Determine the [x, y] coordinate at the center of the cell enclosing the given text.  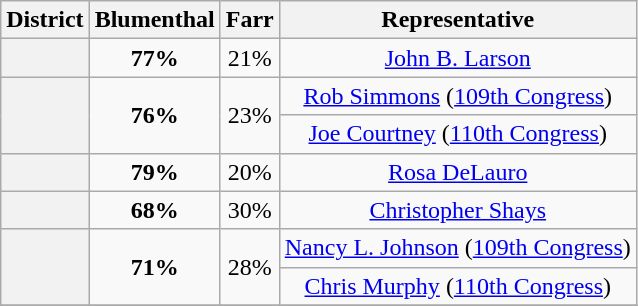
Farr [250, 20]
John B. Larson [458, 58]
Representative [458, 20]
76% [154, 115]
23% [250, 115]
Chris Murphy (110th Congress) [458, 286]
30% [250, 210]
28% [250, 267]
Blumenthal [154, 20]
Rosa DeLauro [458, 172]
79% [154, 172]
68% [154, 210]
Christopher Shays [458, 210]
Nancy L. Johnson (109th Congress) [458, 248]
Joe Courtney (110th Congress) [458, 134]
20% [250, 172]
71% [154, 267]
Rob Simmons (109th Congress) [458, 96]
21% [250, 58]
District [45, 20]
77% [154, 58]
